From the cell containing the given text, extract its center point as [X, Y] coordinate. 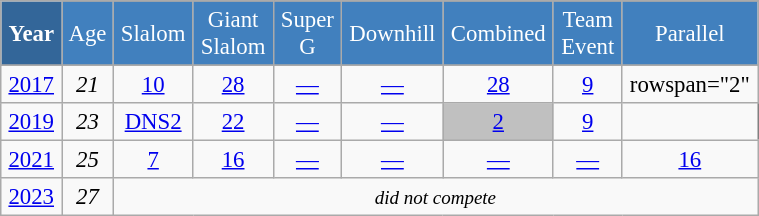
7 [153, 160]
22 [233, 122]
23 [88, 122]
21 [88, 85]
2 [498, 122]
Downhill [392, 34]
rowspan="2" [690, 85]
25 [88, 160]
Super G [308, 34]
2021 [32, 160]
Year [32, 34]
27 [88, 197]
GiantSlalom [233, 34]
2023 [32, 197]
Team Event [588, 34]
Age [88, 34]
2019 [32, 122]
Slalom [153, 34]
Parallel [690, 34]
Combined [498, 34]
did not compete [435, 197]
DNS2 [153, 122]
2017 [32, 85]
10 [153, 85]
